Determine the [x, y] coordinate at the center of the cell enclosing the given text.  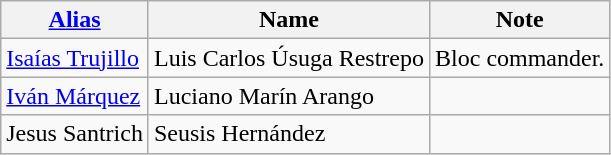
Luciano Marín Arango [288, 96]
Name [288, 20]
Iván Márquez [75, 96]
Jesus Santrich [75, 134]
Bloc commander. [520, 58]
Isaías Trujillo [75, 58]
Seusis Hernández [288, 134]
Alias [75, 20]
Luis Carlos Úsuga Restrepo [288, 58]
Note [520, 20]
